Determine the [x, y] coordinate at the center of the cell enclosing the given text.  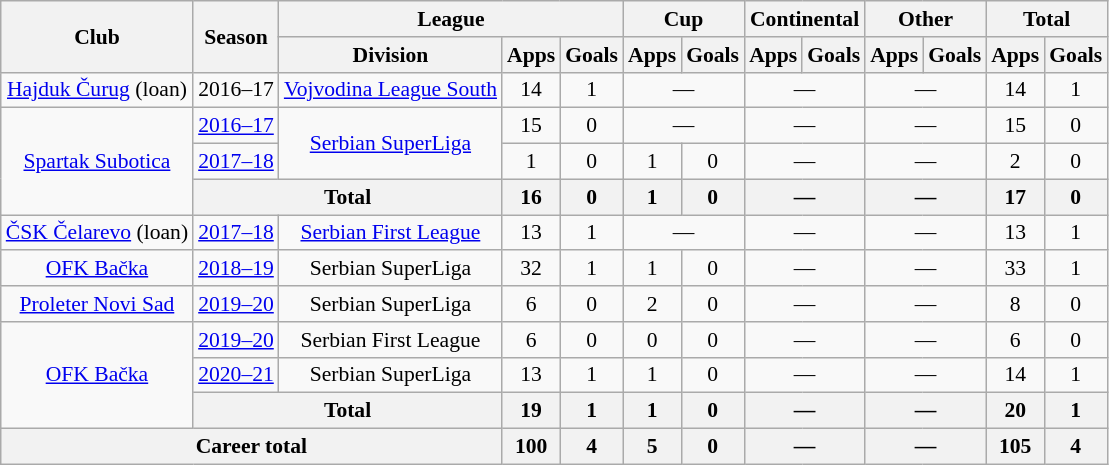
5 [652, 447]
Vojvodina League South [390, 90]
Season [236, 36]
33 [1015, 269]
Spartak Subotica [97, 162]
17 [1015, 197]
League [451, 19]
19 [531, 411]
Career total [252, 447]
20 [1015, 411]
Club [97, 36]
2020–21 [236, 375]
2018–19 [236, 269]
Cup [684, 19]
Hajduk Čurug (loan) [97, 90]
Continental [804, 19]
32 [531, 269]
ČSK Čelarevo (loan) [97, 233]
Proleter Novi Sad [97, 304]
Other [926, 19]
8 [1015, 304]
100 [531, 447]
Division [390, 55]
105 [1015, 447]
16 [531, 197]
